For the text-containing cell, return its midpoint in [x, y] coordinate format. 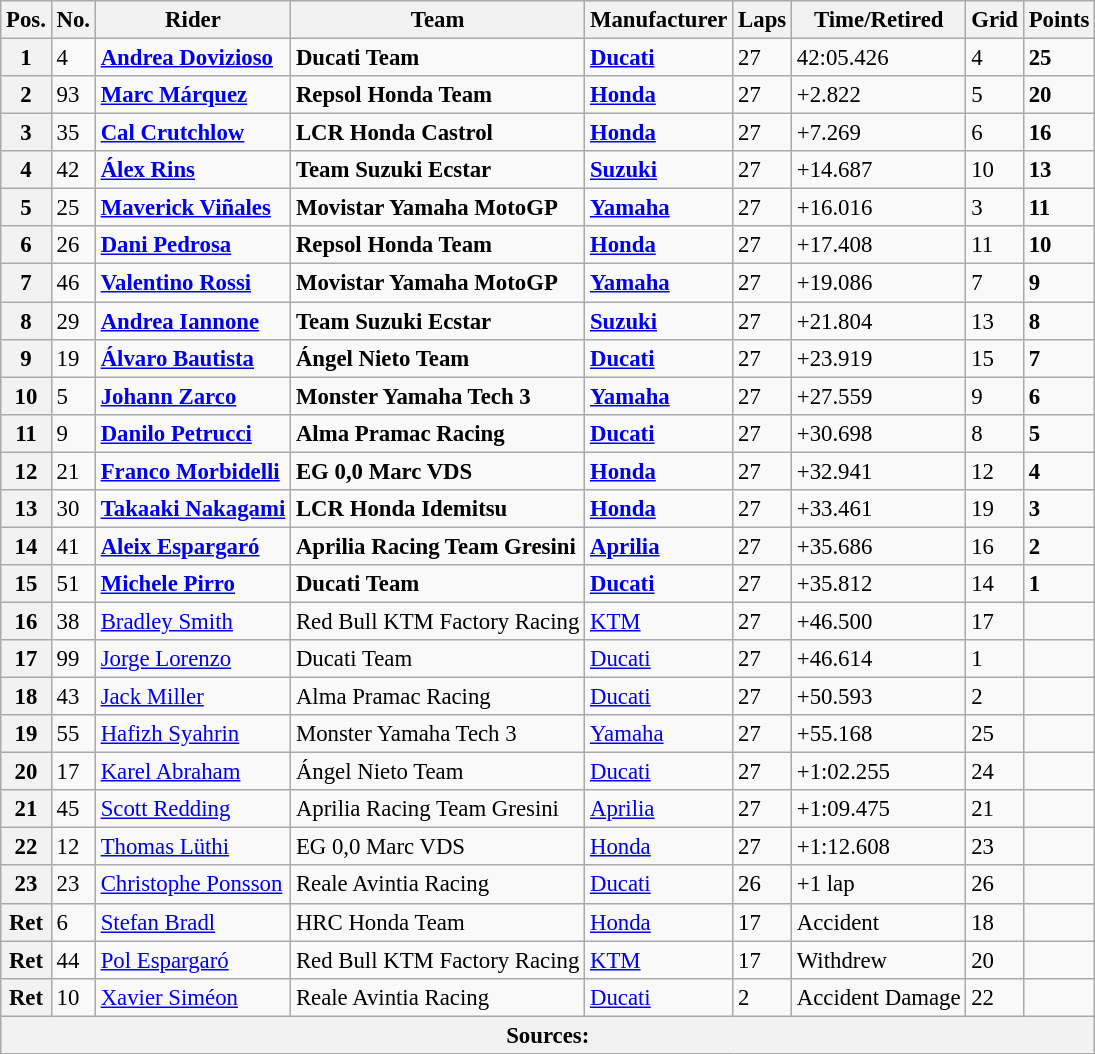
42:05.426 [878, 58]
Andrea Dovizioso [192, 58]
Pol Espargaró [192, 960]
+50.593 [878, 697]
42 [73, 170]
HRC Honda Team [438, 922]
Michele Pirro [192, 584]
Marc Márquez [192, 95]
Accident [878, 922]
Team [438, 20]
+35.812 [878, 584]
+33.461 [878, 509]
Johann Zarco [192, 396]
+14.687 [878, 170]
+27.559 [878, 396]
29 [73, 321]
+23.919 [878, 358]
+30.698 [878, 433]
+19.086 [878, 283]
45 [73, 809]
46 [73, 283]
+1 lap [878, 885]
Karel Abraham [192, 772]
Aleix Espargaró [192, 546]
Accident Damage [878, 997]
Christophe Ponsson [192, 885]
Points [1058, 20]
+17.408 [878, 245]
Takaaki Nakagami [192, 509]
Bradley Smith [192, 621]
Laps [762, 20]
Manufacturer [659, 20]
+55.168 [878, 734]
Pos. [26, 20]
Scott Redding [192, 809]
Thomas Lüthi [192, 847]
Time/Retired [878, 20]
24 [994, 772]
LCR Honda Castrol [438, 133]
+32.941 [878, 471]
Stefan Bradl [192, 922]
Franco Morbidelli [192, 471]
Cal Crutchlow [192, 133]
38 [73, 621]
+21.804 [878, 321]
99 [73, 659]
+46.614 [878, 659]
+35.686 [878, 546]
Withdrew [878, 960]
+46.500 [878, 621]
43 [73, 697]
Andrea Iannone [192, 321]
+7.269 [878, 133]
Hafizh Syahrin [192, 734]
Grid [994, 20]
Maverick Viñales [192, 208]
Sources: [548, 1035]
Xavier Siméon [192, 997]
Álex Rins [192, 170]
41 [73, 546]
Álvaro Bautista [192, 358]
55 [73, 734]
51 [73, 584]
Rider [192, 20]
+16.016 [878, 208]
Jorge Lorenzo [192, 659]
93 [73, 95]
Dani Pedrosa [192, 245]
+2.822 [878, 95]
+1:12.608 [878, 847]
35 [73, 133]
44 [73, 960]
Jack Miller [192, 697]
30 [73, 509]
+1:09.475 [878, 809]
Danilo Petrucci [192, 433]
No. [73, 20]
LCR Honda Idemitsu [438, 509]
+1:02.255 [878, 772]
Valentino Rossi [192, 283]
